Determine the [x, y] coordinate at the center of the cell enclosing the given text.  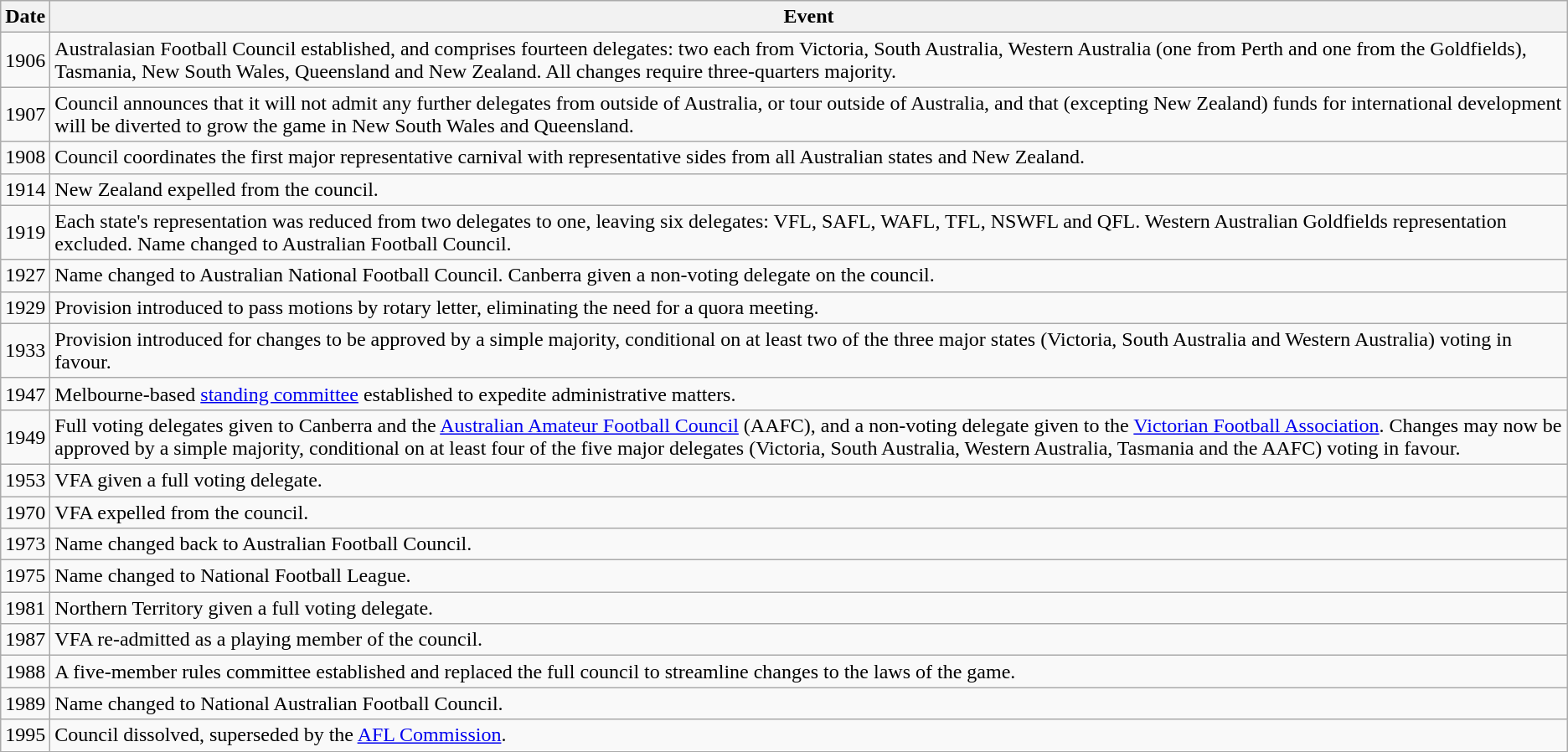
1908 [25, 157]
1906 [25, 60]
1975 [25, 576]
1949 [25, 437]
Name changed back to Australian Football Council. [809, 544]
1953 [25, 480]
1970 [25, 512]
1933 [25, 350]
1973 [25, 544]
Date [25, 17]
1927 [25, 276]
1995 [25, 735]
Provision introduced to pass motions by rotary letter, eliminating the need for a quora meeting. [809, 307]
1981 [25, 608]
VFA given a full voting delegate. [809, 480]
Name changed to National Australian Football Council. [809, 703]
1929 [25, 307]
Northern Territory given a full voting delegate. [809, 608]
1988 [25, 672]
Melbourne-based standing committee established to expedite administrative matters. [809, 394]
1907 [25, 114]
Council coordinates the first major representative carnival with representative sides from all Australian states and New Zealand. [809, 157]
Name changed to National Football League. [809, 576]
Name changed to Australian National Football Council. Canberra given a non-voting delegate on the council. [809, 276]
1919 [25, 233]
1989 [25, 703]
A five-member rules committee established and replaced the full council to streamline changes to the laws of the game. [809, 672]
1947 [25, 394]
VFA re-admitted as a playing member of the council. [809, 640]
Event [809, 17]
1914 [25, 189]
Council dissolved, superseded by the AFL Commission. [809, 735]
New Zealand expelled from the council. [809, 189]
1987 [25, 640]
VFA expelled from the council. [809, 512]
